Search for the cell housing the specified text and yield its [X, Y] center coordinate. 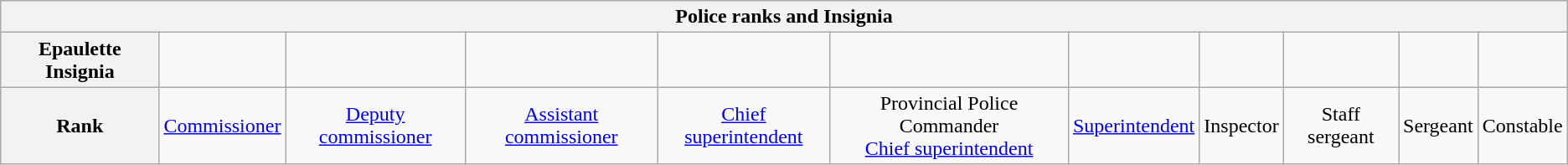
Deputy commissioner [375, 126]
Provincial Police CommanderChief superintendent [950, 126]
Constable [1523, 126]
Police ranks and Insignia [784, 17]
Sergeant [1439, 126]
Staff sergeant [1340, 126]
Superintendent [1133, 126]
Inspector [1241, 126]
Commissioner [223, 126]
Assistant commissioner [561, 126]
Rank [80, 126]
Chief superintendent [744, 126]
Epaulette Insignia [80, 60]
